Detect which cell encompasses the target text, then output its [x, y] center coordinate. 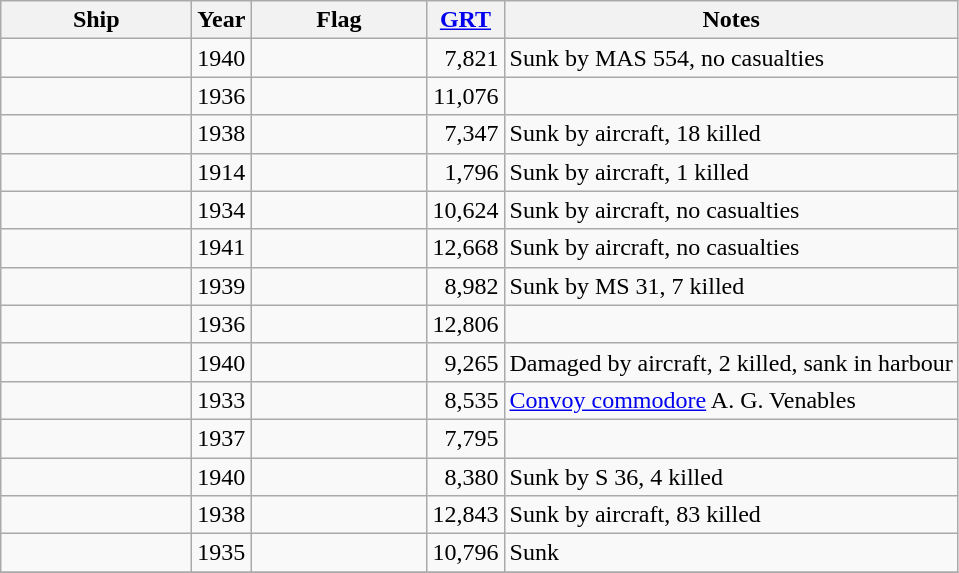
7,347 [466, 134]
Sunk by S 36, 4 killed [731, 477]
12,806 [466, 324]
1937 [222, 438]
1941 [222, 248]
Flag [339, 20]
10,796 [466, 553]
1934 [222, 210]
12,668 [466, 248]
Sunk by MS 31, 7 killed [731, 286]
9,265 [466, 362]
1,796 [466, 172]
8,982 [466, 286]
Sunk by aircraft, 1 killed [731, 172]
Convoy commodore A. G. Venables [731, 400]
10,624 [466, 210]
7,795 [466, 438]
Notes [731, 20]
Year [222, 20]
Sunk by MAS 554, no casualties [731, 58]
Sunk [731, 553]
11,076 [466, 96]
Damaged by aircraft, 2 killed, sank in harbour [731, 362]
12,843 [466, 515]
8,535 [466, 400]
Sunk by aircraft, 18 killed [731, 134]
1914 [222, 172]
Ship [96, 20]
1939 [222, 286]
GRT [466, 20]
Sunk by aircraft, 83 killed [731, 515]
1933 [222, 400]
1935 [222, 553]
7,821 [466, 58]
8,380 [466, 477]
